Scan for the cell matching the given text and deliver its [X, Y] coordinate at center. 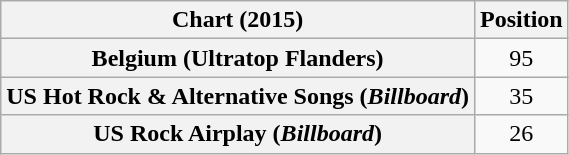
Chart (2015) [238, 20]
US Hot Rock & Alternative Songs (Billboard) [238, 96]
Position [521, 20]
US Rock Airplay (Billboard) [238, 134]
35 [521, 96]
26 [521, 134]
Belgium (Ultratop Flanders) [238, 58]
95 [521, 58]
